Return (X, Y) of the center of cell containing provided text 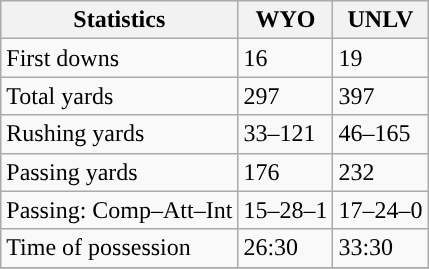
Total yards (120, 96)
Rushing yards (120, 134)
UNLV (380, 20)
397 (380, 96)
Statistics (120, 20)
WYO (286, 20)
First downs (120, 58)
176 (286, 172)
Passing yards (120, 172)
297 (286, 96)
232 (380, 172)
46–165 (380, 134)
17–24–0 (380, 210)
Passing: Comp–Att–Int (120, 210)
26:30 (286, 248)
16 (286, 58)
33:30 (380, 248)
Time of possession (120, 248)
19 (380, 58)
33–121 (286, 134)
15–28–1 (286, 210)
